Scan for the cell matching the given text and deliver its (x, y) coordinate at center. 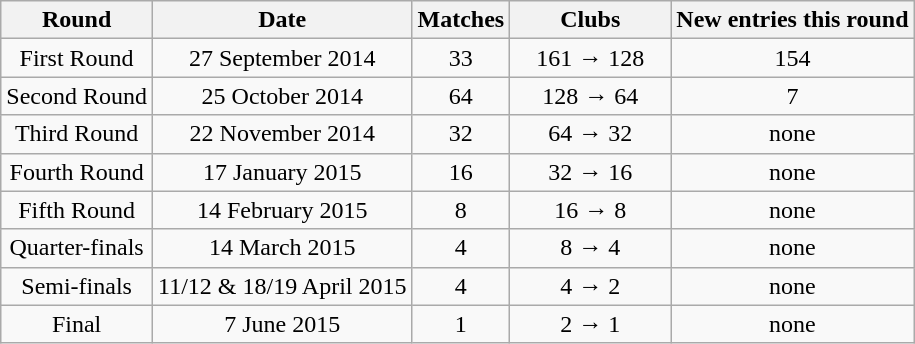
Fourth Round (77, 172)
Date (282, 20)
32 → 16 (590, 172)
Third Round (77, 134)
Final (77, 324)
128 → 64 (590, 96)
161 → 128 (590, 58)
64 (461, 96)
33 (461, 58)
32 (461, 134)
2 → 1 (590, 324)
4 → 2 (590, 286)
7 (792, 96)
Semi-finals (77, 286)
Second Round (77, 96)
14 March 2015 (282, 248)
25 October 2014 (282, 96)
First Round (77, 58)
22 November 2014 (282, 134)
8 → 4 (590, 248)
14 February 2015 (282, 210)
154 (792, 58)
Quarter-finals (77, 248)
16 → 8 (590, 210)
11/12 & 18/19 April 2015 (282, 286)
New entries this round (792, 20)
7 June 2015 (282, 324)
Round (77, 20)
17 January 2015 (282, 172)
64 → 32 (590, 134)
8 (461, 210)
1 (461, 324)
27 September 2014 (282, 58)
Clubs (590, 20)
Fifth Round (77, 210)
16 (461, 172)
Matches (461, 20)
